Return the [x, y] coordinate for the center point of the cell that contains the specified text.  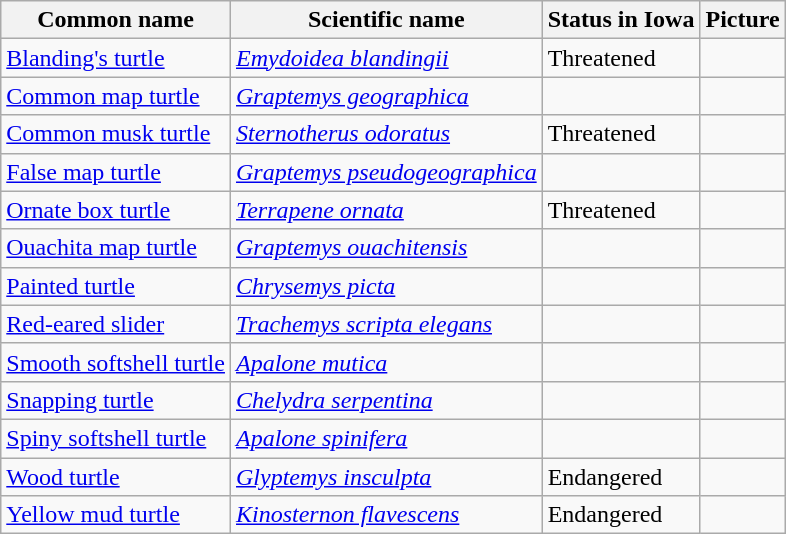
Common map turtle [116, 96]
Common musk turtle [116, 134]
Sternotherus odoratus [386, 134]
Spiny softshell turtle [116, 438]
Emydoidea blandingii [386, 58]
Chrysemys picta [386, 286]
Snapping turtle [116, 400]
Smooth softshell turtle [116, 362]
Painted turtle [116, 286]
Graptemys pseudogeographica [386, 172]
Terrapene ornata [386, 210]
Blanding's turtle [116, 58]
Picture [742, 20]
Ouachita map turtle [116, 248]
Scientific name [386, 20]
Glyptemys insculpta [386, 477]
Graptemys ouachitensis [386, 248]
Status in Iowa [621, 20]
False map turtle [116, 172]
Red-eared slider [116, 324]
Apalone spinifera [386, 438]
Kinosternon flavescens [386, 515]
Graptemys geographica [386, 96]
Ornate box turtle [116, 210]
Common name [116, 20]
Chelydra serpentina [386, 400]
Apalone mutica [386, 362]
Wood turtle [116, 477]
Trachemys scripta elegans [386, 324]
Yellow mud turtle [116, 515]
